Identify which cell holds the provided text, then report its [x, y] central coordinate. 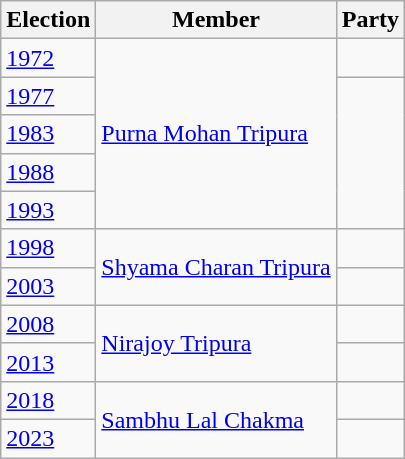
Nirajoy Tripura [216, 343]
Sambhu Lal Chakma [216, 419]
1988 [48, 172]
2013 [48, 362]
1993 [48, 210]
Shyama Charan Tripura [216, 267]
Election [48, 20]
Purna Mohan Tripura [216, 134]
Member [216, 20]
2008 [48, 324]
1977 [48, 96]
1983 [48, 134]
1972 [48, 58]
2018 [48, 400]
2003 [48, 286]
1998 [48, 248]
2023 [48, 438]
Party [370, 20]
